For the text-containing cell, return its midpoint in [x, y] coordinate format. 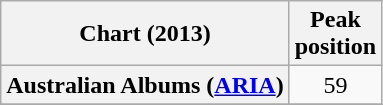
Chart (2013) [145, 34]
Australian Albums (ARIA) [145, 85]
Peak position [335, 34]
59 [335, 85]
